Locate the cell with the specified text and output its [X, Y] center coordinate. 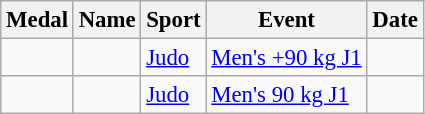
Sport [174, 20]
Event [286, 20]
Medal [38, 20]
Name [107, 20]
Men's +90 kg J1 [286, 58]
Date [395, 20]
Men's 90 kg J1 [286, 95]
